Scan for the cell matching the given text and deliver its [x, y] coordinate at center. 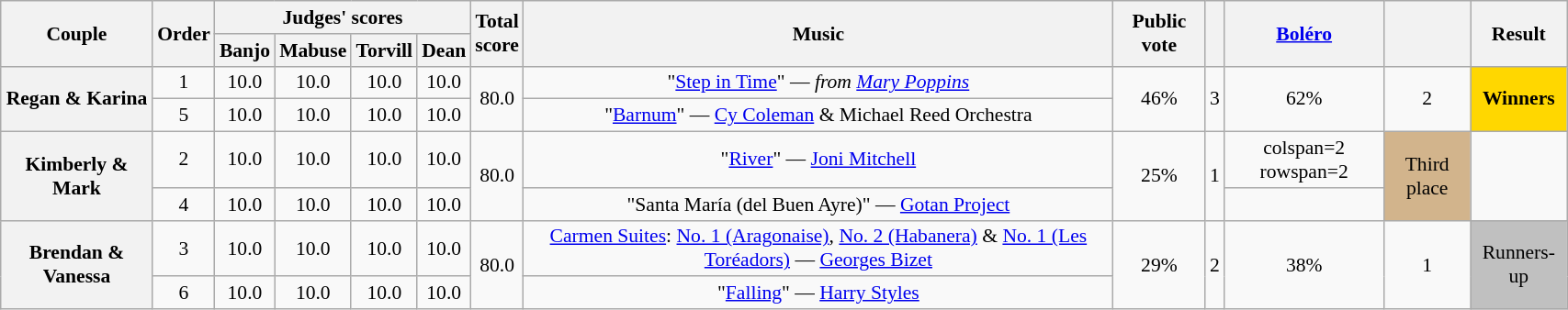
"Barnum" — Cy Coleman & Michael Reed Orchestra [818, 116]
Carmen Suites: No. 1 (Aragonaise), No. 2 (Habanera) & No. 1 (Les Toréadors) — Georges Bizet [818, 248]
Dean [444, 50]
Runners-up [1519, 264]
25% [1159, 176]
38% [1304, 264]
5 [184, 116]
Boléro [1304, 33]
Order [184, 33]
6 [184, 293]
Couple [77, 33]
Result [1519, 33]
"Step in Time" — from Mary Poppins [818, 83]
Banjo [244, 50]
Totalscore [497, 33]
Winners [1519, 99]
Brendan & Vanessa [77, 264]
Music [818, 33]
Public vote [1159, 33]
"Santa María (del Buen Ayre)" — Gotan Project [818, 205]
Mabuse [312, 50]
4 [184, 205]
Third place [1427, 176]
46% [1159, 99]
Torvill [384, 50]
Regan & Karina [77, 99]
62% [1304, 99]
colspan=2 rowspan=2 [1304, 160]
Judges' scores [343, 17]
Kimberly & Mark [77, 176]
"Falling" — Harry Styles [818, 293]
"River" — Joni Mitchell [818, 160]
29% [1159, 264]
